Capture the cell that displays the provided text and extract its (x, y) central coordinate. 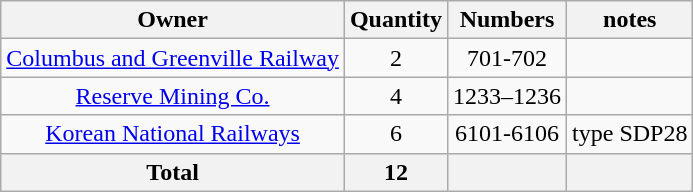
Total (173, 172)
4 (396, 96)
701-702 (506, 58)
12 (396, 172)
type SDP28 (630, 134)
Columbus and Greenville Railway (173, 58)
2 (396, 58)
6 (396, 134)
Numbers (506, 20)
notes (630, 20)
1233–1236 (506, 96)
Quantity (396, 20)
Reserve Mining Co. (173, 96)
Korean National Railways (173, 134)
6101-6106 (506, 134)
Owner (173, 20)
